Scan for the cell matching the given text and deliver its [x, y] coordinate at center. 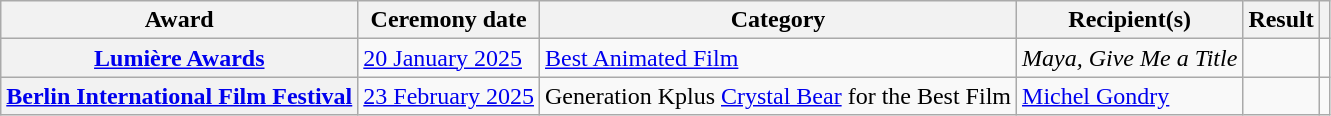
20 January 2025 [449, 58]
Result [1281, 20]
Michel Gondry [1130, 96]
Generation Kplus Crystal Bear for the Best Film [778, 96]
Lumière Awards [180, 58]
Best Animated Film [778, 58]
Recipient(s) [1130, 20]
23 February 2025 [449, 96]
Maya, Give Me a Title [1130, 58]
Ceremony date [449, 20]
Award [180, 20]
Berlin International Film Festival [180, 96]
Category [778, 20]
